Search for the cell housing the specified text and yield its [x, y] center coordinate. 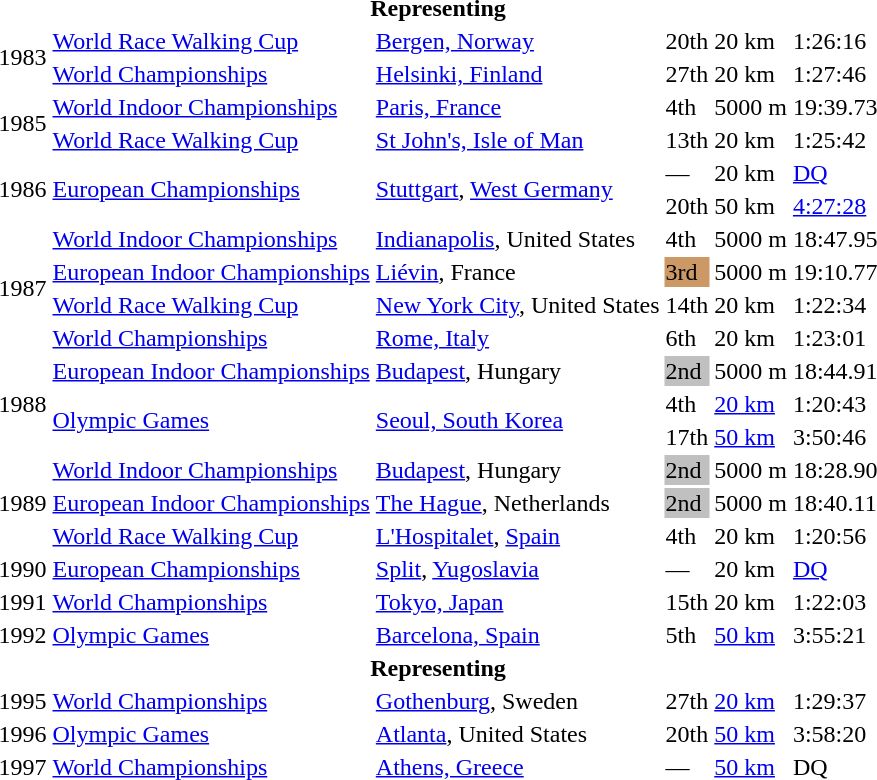
Stuttgart, West Germany [518, 190]
The Hague, Netherlands [518, 503]
Bergen, Norway [518, 41]
17th [687, 437]
Tokyo, Japan [518, 602]
5th [687, 635]
Seoul, South Korea [518, 420]
Gothenburg, Sweden [518, 701]
St John's, Isle of Man [518, 140]
Rome, Italy [518, 338]
Atlanta, United States [518, 734]
14th [687, 305]
New York City, United States [518, 305]
Split, Yugoslavia [518, 569]
L'Hospitalet, Spain [518, 536]
Helsinki, Finland [518, 74]
3rd [687, 272]
Barcelona, Spain [518, 635]
Paris, France [518, 107]
15th [687, 602]
6th [687, 338]
Liévin, France [518, 272]
Indianapolis, United States [518, 239]
13th [687, 140]
